Identify which cell holds the provided text, then report its (x, y) central coordinate. 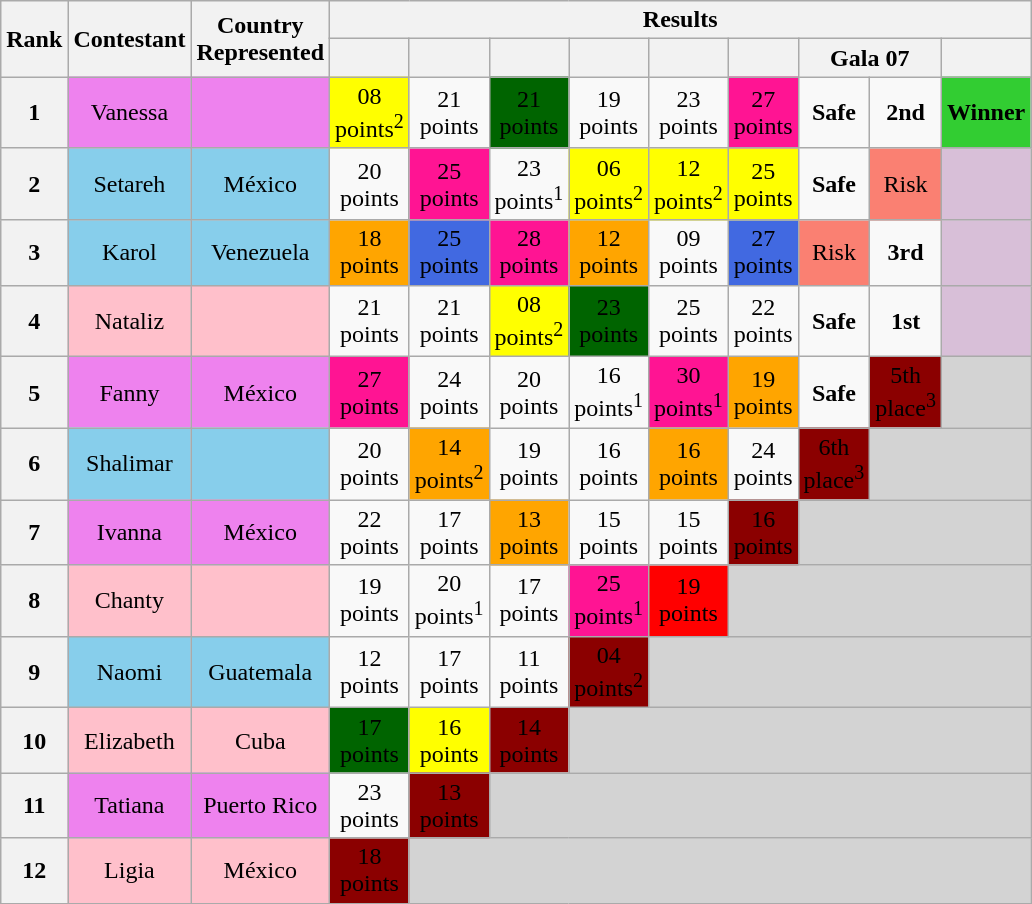
9 (34, 672)
11 (34, 806)
4 (34, 321)
Rank (34, 39)
2 (34, 184)
Chanty (130, 601)
09 points (689, 252)
Tatiana (130, 806)
8 (34, 601)
12 points2 (689, 184)
1 (34, 113)
Ivanna (130, 532)
23 points1 (529, 184)
Venezuela (260, 252)
25 points1 (609, 601)
06 points2 (609, 184)
6th place3 (834, 464)
1st (906, 321)
Ligia (130, 870)
Nataliz (130, 321)
Karol (130, 252)
3 (34, 252)
Fanny (130, 393)
Guatemala (260, 672)
14 points2 (449, 464)
20 points1 (449, 601)
3rd (906, 252)
12 (34, 870)
2nd (906, 113)
Winner (986, 113)
16 points1 (609, 393)
Puerto Rico (260, 806)
Results (680, 20)
10 (34, 740)
7 (34, 532)
Elizabeth (130, 740)
11 points (529, 672)
Setareh (130, 184)
14 points (529, 740)
28 points (529, 252)
04 points2 (609, 672)
Naomi (130, 672)
5th place3 (906, 393)
6 (34, 464)
Vanessa (130, 113)
Contestant (130, 39)
30 points1 (689, 393)
Shalimar (130, 464)
5 (34, 393)
Cuba (260, 740)
Country Represented (260, 39)
Gala 07 (870, 58)
